Pinpoint the cell where the given text exists, returning its (X, Y) midpoint coordinate. 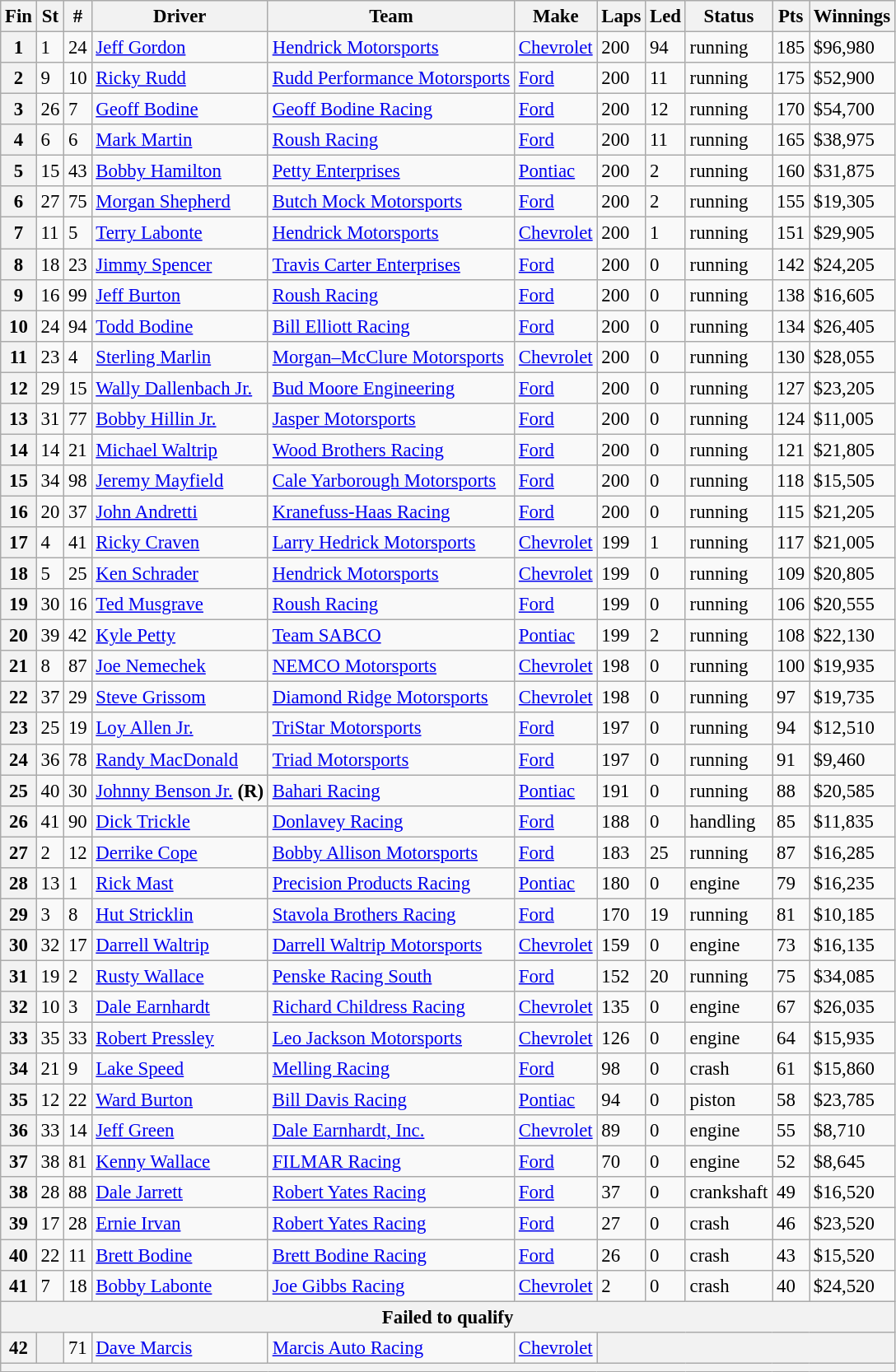
175 (791, 78)
100 (791, 666)
Bud Moore Engineering (390, 388)
Brett Bodine (180, 1255)
$11,005 (852, 419)
Ricky Rudd (180, 78)
130 (791, 357)
Status (728, 16)
Randy MacDonald (180, 759)
90 (77, 821)
142 (791, 264)
Driver (180, 16)
Michael Waltrip (180, 450)
Wally Dallenbach Jr. (180, 388)
73 (791, 945)
79 (791, 884)
TriStar Motorsports (390, 729)
Loy Allen Jr. (180, 729)
$23,520 (852, 1224)
crankshaft (728, 1193)
Dick Trickle (180, 821)
118 (791, 481)
67 (791, 1007)
124 (791, 419)
$26,405 (852, 326)
Pts (791, 16)
Jeff Green (180, 1131)
89 (621, 1131)
Brett Bodine Racing (390, 1255)
58 (791, 1100)
$10,185 (852, 914)
121 (791, 450)
Geoff Bodine Racing (390, 110)
Laps (621, 16)
Failed to qualify (448, 1317)
$34,085 (852, 976)
Dale Jarrett (180, 1193)
97 (791, 698)
Team (390, 16)
$20,585 (852, 791)
$20,805 (852, 574)
152 (621, 976)
Petty Enterprises (390, 171)
Joe Nemechek (180, 666)
Mark Martin (180, 140)
$15,505 (852, 481)
$38,975 (852, 140)
126 (621, 1038)
159 (621, 945)
Ted Musgrave (180, 604)
Terry Labonte (180, 233)
91 (791, 759)
$21,005 (852, 543)
108 (791, 636)
Penske Racing South (390, 976)
$15,860 (852, 1069)
$31,875 (852, 171)
191 (621, 791)
Rudd Performance Motorsports (390, 78)
Precision Products Racing (390, 884)
185 (791, 48)
$28,055 (852, 357)
$96,980 (852, 48)
$8,710 (852, 1131)
117 (791, 543)
71 (77, 1347)
$11,835 (852, 821)
$8,645 (852, 1162)
Joe Gibbs Racing (390, 1286)
165 (791, 140)
Jasper Motorsports (390, 419)
Kyle Petty (180, 636)
Donlavey Racing (390, 821)
$16,520 (852, 1193)
135 (621, 1007)
St (49, 16)
188 (621, 821)
Butch Mock Motorsports (390, 202)
106 (791, 604)
Steve Grissom (180, 698)
Jimmy Spencer (180, 264)
138 (791, 295)
64 (791, 1038)
Travis Carter Enterprises (390, 264)
70 (621, 1162)
Bill Davis Racing (390, 1100)
$15,935 (852, 1038)
Led (665, 16)
99 (77, 295)
Robert Pressley (180, 1038)
Dale Earnhardt (180, 1007)
$29,905 (852, 233)
Morgan Shepherd (180, 202)
$19,935 (852, 666)
Cale Yarborough Motorsports (390, 481)
$19,735 (852, 698)
Fin (19, 16)
Ken Schrader (180, 574)
180 (621, 884)
Morgan–McClure Motorsports (390, 357)
$12,510 (852, 729)
52 (791, 1162)
109 (791, 574)
115 (791, 511)
Ernie Irvan (180, 1224)
$26,035 (852, 1007)
61 (791, 1069)
$23,785 (852, 1100)
Richard Childress Racing (390, 1007)
127 (791, 388)
# (77, 16)
$20,555 (852, 604)
Marcis Auto Racing (390, 1347)
Diamond Ridge Motorsports (390, 698)
Bobby Hillin Jr. (180, 419)
Jeremy Mayfield (180, 481)
78 (77, 759)
NEMCO Motorsports (390, 666)
Dave Marcis (180, 1347)
Todd Bodine (180, 326)
handling (728, 821)
Sterling Marlin (180, 357)
151 (791, 233)
Derrike Cope (180, 852)
$22,130 (852, 636)
$16,605 (852, 295)
134 (791, 326)
Johnny Benson Jr. (R) (180, 791)
85 (791, 821)
$24,205 (852, 264)
Winnings (852, 16)
$24,520 (852, 1286)
160 (791, 171)
Kenny Wallace (180, 1162)
piston (728, 1100)
Bobby Allison Motorsports (390, 852)
$21,805 (852, 450)
155 (791, 202)
Leo Jackson Motorsports (390, 1038)
$9,460 (852, 759)
46 (791, 1224)
Melling Racing (390, 1069)
$16,135 (852, 945)
Jeff Gordon (180, 48)
Lake Speed (180, 1069)
49 (791, 1193)
FILMAR Racing (390, 1162)
John Andretti (180, 511)
55 (791, 1131)
Make (556, 16)
Rusty Wallace (180, 976)
Rick Mast (180, 884)
Dale Earnhardt, Inc. (390, 1131)
$19,305 (852, 202)
Triad Motorsports (390, 759)
Geoff Bodine (180, 110)
Ward Burton (180, 1100)
Bobby Labonte (180, 1286)
Darrell Waltrip (180, 945)
$23,205 (852, 388)
Hut Stricklin (180, 914)
Kranefuss-Haas Racing (390, 511)
Bobby Hamilton (180, 171)
$16,285 (852, 852)
Jeff Burton (180, 295)
Ricky Craven (180, 543)
183 (621, 852)
Larry Hedrick Motorsports (390, 543)
Bahari Racing (390, 791)
$54,700 (852, 110)
Team SABCO (390, 636)
Stavola Brothers Racing (390, 914)
$52,900 (852, 78)
Wood Brothers Racing (390, 450)
$16,235 (852, 884)
$21,205 (852, 511)
$15,520 (852, 1255)
Bill Elliott Racing (390, 326)
Darrell Waltrip Motorsports (390, 945)
77 (77, 419)
